Extract the [X, Y] coordinate from the center of the cell holding the provided text.  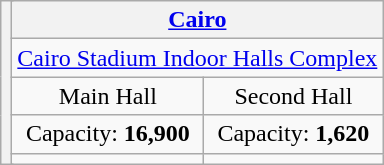
Capacity: 16,900 [108, 134]
Cairo [198, 20]
Main Hall [108, 96]
Capacity: 1,620 [294, 134]
Cairo Stadium Indoor Halls Complex [198, 58]
Second Hall [294, 96]
